Return (X, Y) of the center of cell containing provided text 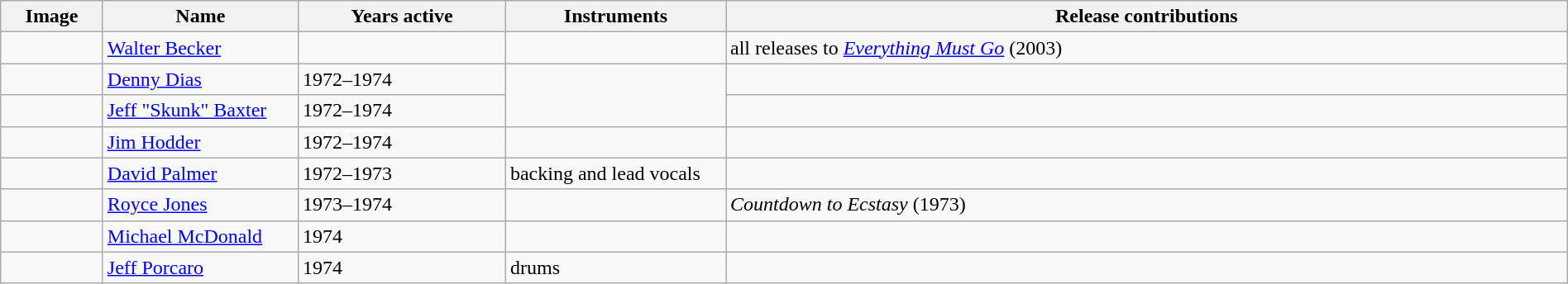
all releases to Everything Must Go (2003) (1147, 48)
Years active (402, 17)
Countdown to Ecstasy (1973) (1147, 205)
1973–1974 (402, 205)
Jeff "Skunk" Baxter (200, 111)
Denny Dias (200, 79)
Walter Becker (200, 48)
Name (200, 17)
Jim Hodder (200, 142)
Jeff Porcaro (200, 267)
backing and lead vocals (615, 173)
1972–1973 (402, 173)
Instruments (615, 17)
drums (615, 267)
David Palmer (200, 173)
Release contributions (1147, 17)
Michael McDonald (200, 236)
Royce Jones (200, 205)
Image (52, 17)
